Provide the (X, Y) coordinate of the cell's center where the given text is located.  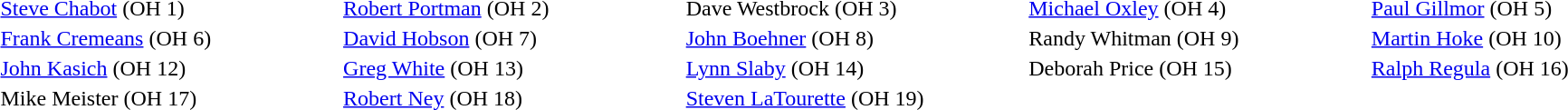
Lynn Slaby (OH 14) (855, 68)
Greg White (OH 13) (512, 68)
Randy Whitman (OH 9) (1198, 38)
John Boehner (OH 8) (855, 38)
Deborah Price (OH 15) (1198, 68)
David Hobson (OH 7) (512, 38)
